Pinpoint the cell where the given text exists, returning its [x, y] midpoint coordinate. 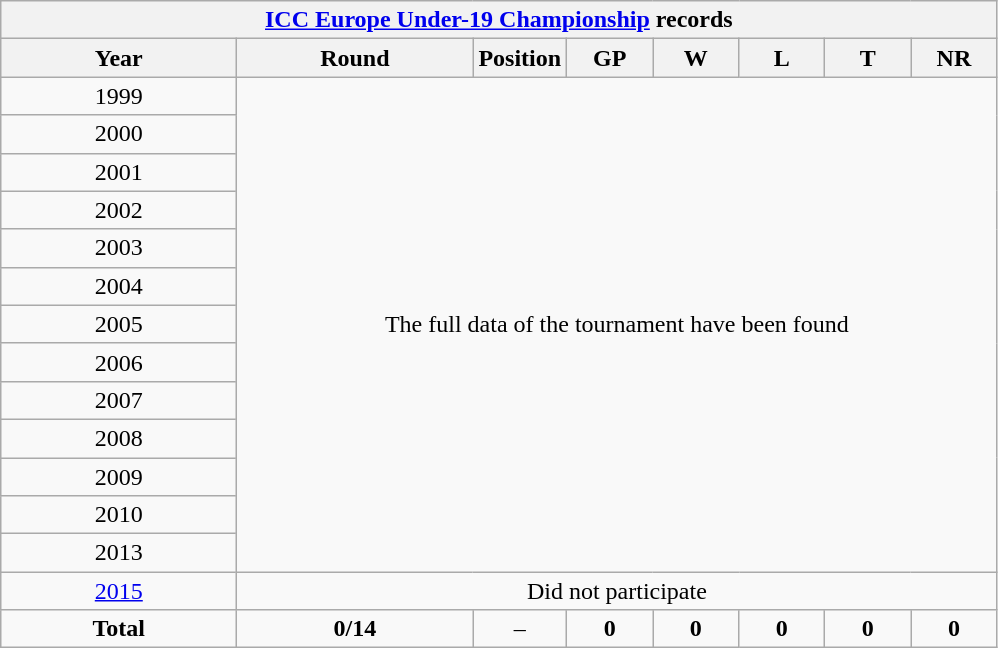
1999 [119, 96]
The full data of the tournament have been found [617, 324]
2013 [119, 553]
2001 [119, 172]
Position [520, 58]
W [696, 58]
2007 [119, 400]
0/14 [355, 629]
2002 [119, 210]
Round [355, 58]
2005 [119, 324]
2003 [119, 248]
– [520, 629]
2000 [119, 134]
Year [119, 58]
ICC Europe Under-19 Championship records [499, 20]
T [868, 58]
L [782, 58]
2008 [119, 438]
GP [610, 58]
Did not participate [617, 591]
2009 [119, 477]
Total [119, 629]
NR [954, 58]
2006 [119, 362]
2010 [119, 515]
2015 [119, 591]
2004 [119, 286]
